Scan for the cell matching the given text and deliver its [x, y] coordinate at center. 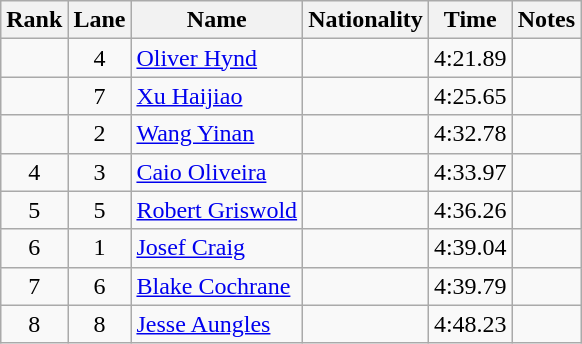
Nationality [366, 20]
4:32.78 [470, 134]
Wang Yinan [217, 134]
4:39.79 [470, 286]
4:33.97 [470, 172]
Jesse Aungles [217, 324]
Notes [546, 20]
Robert Griswold [217, 210]
4:36.26 [470, 210]
4:21.89 [470, 58]
Caio Oliveira [217, 172]
Lane [100, 20]
3 [100, 172]
Josef Craig [217, 248]
2 [100, 134]
Rank [34, 20]
Time [470, 20]
4:39.04 [470, 248]
Xu Haijiao [217, 96]
Name [217, 20]
4:25.65 [470, 96]
1 [100, 248]
Blake Cochrane [217, 286]
Oliver Hynd [217, 58]
4:48.23 [470, 324]
